Search for the cell housing the specified text and yield its [X, Y] center coordinate. 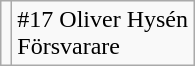
#17 Oliver HysénFörsvarare [103, 34]
